Search for the cell housing the specified text and yield its (x, y) center coordinate. 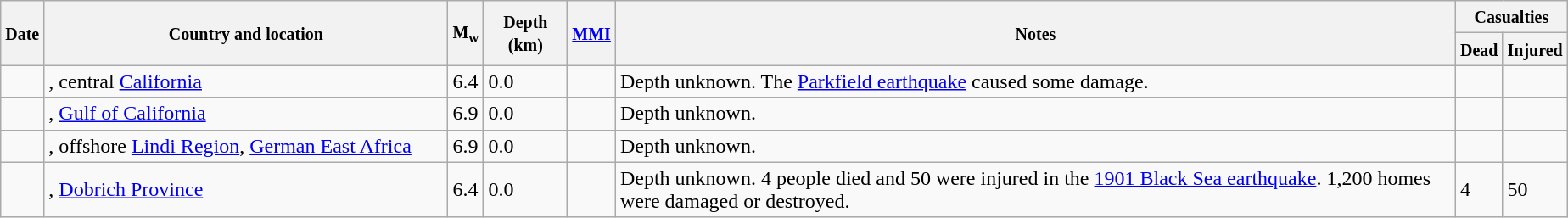
Depth unknown. The Parkfield earthquake caused some damage. (1035, 81)
MMI (592, 33)
Depth unknown. 4 people died and 50 were injured in the 1901 Black Sea earthquake. 1,200 homes were damaged or destroyed. (1035, 190)
Casualties (1511, 17)
50 (1535, 190)
Country and location (246, 33)
Mw (466, 33)
4 (1479, 190)
Date (22, 33)
, Dobrich Province (246, 190)
, Gulf of California (246, 114)
Dead (1479, 49)
Notes (1035, 33)
, offshore Lindi Region, German East Africa (246, 146)
Injured (1535, 49)
, central California (246, 81)
Depth (km) (526, 33)
